Return the (X, Y) coordinate for the center point of the cell that contains the specified text.  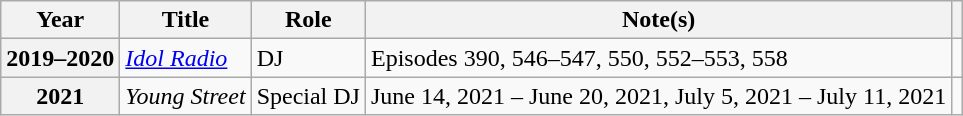
Role (308, 20)
Episodes 390, 546–547, 550, 552–553, 558 (658, 58)
2021 (60, 96)
Young Street (186, 96)
DJ (308, 58)
Year (60, 20)
Special DJ (308, 96)
Idol Radio (186, 58)
Note(s) (658, 20)
Title (186, 20)
June 14, 2021 – June 20, 2021, July 5, 2021 – July 11, 2021 (658, 96)
2019–2020 (60, 58)
